Determine the (x, y) coordinate at the center of the cell enclosing the given text.  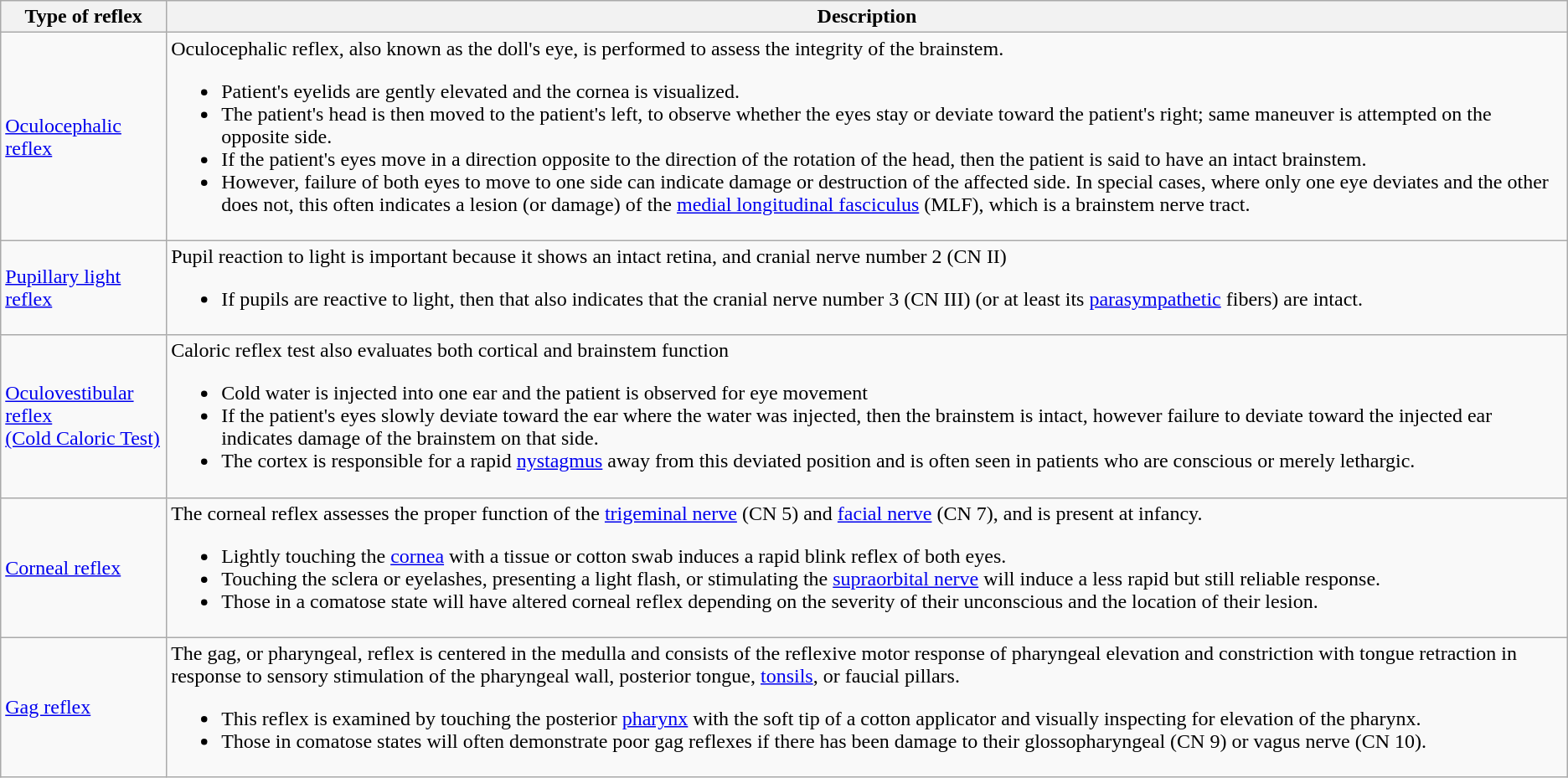
Oculocephalic reflex (84, 137)
Gag reflex (84, 707)
Type of reflex (84, 17)
Description (868, 17)
Pupillary light reflex (84, 288)
Corneal reflex (84, 568)
Oculovestibular reflex(Cold Caloric Test) (84, 416)
